Return the (X, Y) coordinate for the center point of the cell that contains the specified text.  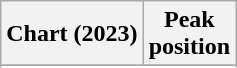
Chart (2023) (72, 34)
Peakposition (189, 34)
